Search for the cell housing the specified text and yield its (x, y) center coordinate. 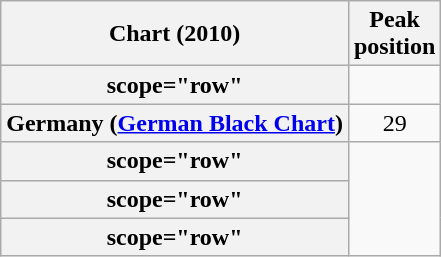
Peakposition (394, 34)
Chart (2010) (175, 34)
Germany (German Black Chart) (175, 123)
29 (394, 123)
